Determine the (X, Y) coordinate at the center of the cell enclosing the given text.  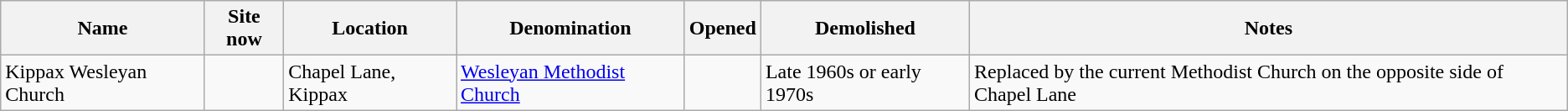
Denomination (571, 29)
Name (102, 29)
Kippax Wesleyan Church (102, 82)
Opened (722, 29)
Notes (1269, 29)
Location (370, 29)
Wesleyan Methodist Church (571, 82)
Demolished (864, 29)
Site now (245, 29)
Chapel Lane, Kippax (370, 82)
Late 1960s or early 1970s (864, 82)
Replaced by the current Methodist Church on the opposite side of Chapel Lane (1269, 82)
